Locate the cell with the specified text and output its [x, y] center coordinate. 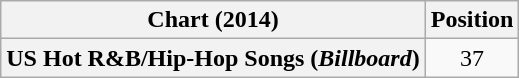
US Hot R&B/Hip-Hop Songs (Billboard) [213, 58]
Position [472, 20]
37 [472, 58]
Chart (2014) [213, 20]
